For the text-containing cell, return its midpoint in [x, y] coordinate format. 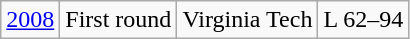
Virginia Tech [248, 20]
First round [118, 20]
2008 [30, 20]
L 62–94 [364, 20]
